For the text-containing cell, return its midpoint in (x, y) coordinate format. 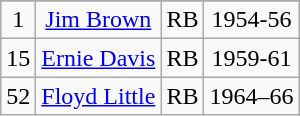
Floyd Little (98, 96)
Jim Brown (98, 20)
1964–66 (252, 96)
1959-61 (252, 58)
52 (18, 96)
Ernie Davis (98, 58)
1954-56 (252, 20)
15 (18, 58)
1 (18, 20)
